Pinpoint the cell where the given text exists, returning its (X, Y) midpoint coordinate. 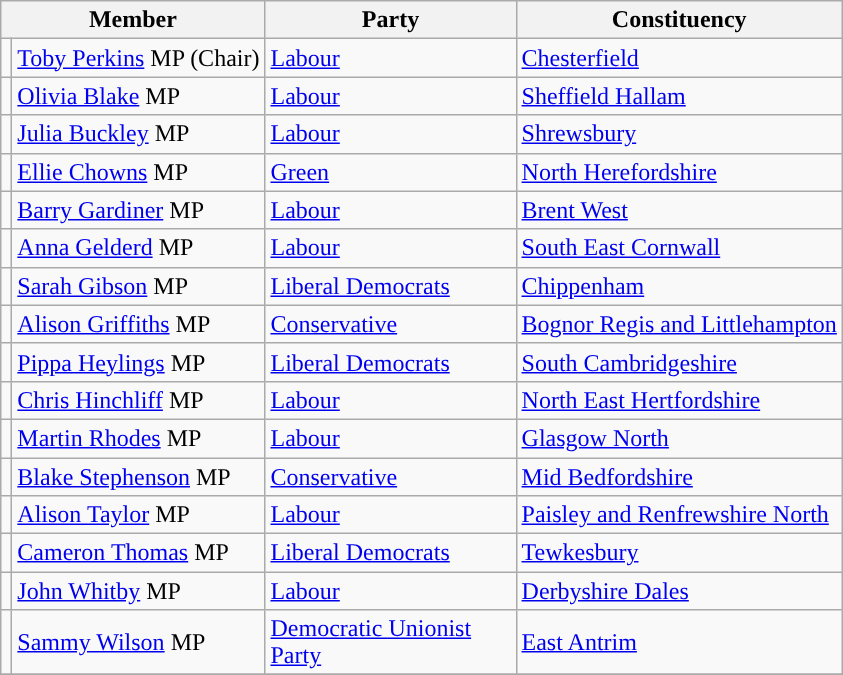
Martin Rhodes MP (138, 438)
Sheffield Hallam (679, 96)
Olivia Blake MP (138, 96)
Sammy Wilson MP (138, 642)
Cameron Thomas MP (138, 553)
Chris Hinchliff MP (138, 400)
Alison Taylor MP (138, 515)
Glasgow North (679, 438)
Constituency (679, 20)
Member (133, 20)
Julia Buckley MP (138, 134)
Toby Perkins MP (Chair) (138, 58)
East Antrim (679, 642)
Bognor Regis and Littlehampton (679, 324)
Sarah Gibson MP (138, 286)
Anna Gelderd MP (138, 248)
Green (390, 172)
John Whitby MP (138, 591)
Alison Griffiths MP (138, 324)
South Cambridgeshire (679, 362)
Pippa Heylings MP (138, 362)
Paisley and Renfrewshire North (679, 515)
Brent West (679, 210)
North Herefordshire (679, 172)
Democratic Unionist Party (390, 642)
Party (390, 20)
Blake Stephenson MP (138, 477)
South East Cornwall (679, 248)
Derbyshire Dales (679, 591)
Shrewsbury (679, 134)
Ellie Chowns MP (138, 172)
Barry Gardiner MP (138, 210)
Mid Bedfordshire (679, 477)
Chesterfield (679, 58)
Chippenham (679, 286)
Tewkesbury (679, 553)
North East Hertfordshire (679, 400)
